Return (X, Y) of the center of cell containing provided text 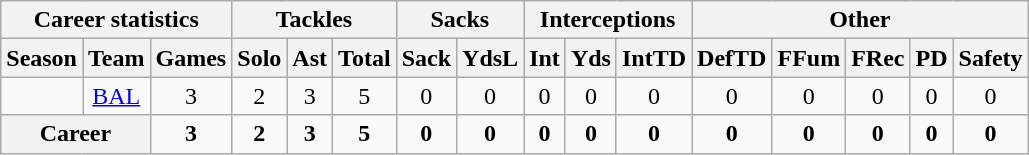
FFum (809, 58)
Ast (310, 58)
IntTD (654, 58)
Tackles (314, 20)
Yds (590, 58)
Total (365, 58)
Season (42, 58)
Career statistics (116, 20)
Team (116, 58)
Safety (990, 58)
PD (932, 58)
BAL (116, 96)
Int (545, 58)
Career (76, 134)
Games (191, 58)
YdsL (490, 58)
Other (860, 20)
Interceptions (608, 20)
Solo (260, 58)
DefTD (732, 58)
Sack (426, 58)
Sacks (460, 20)
FRec (878, 58)
